Locate the cell with the specified text and output its (x, y) center coordinate. 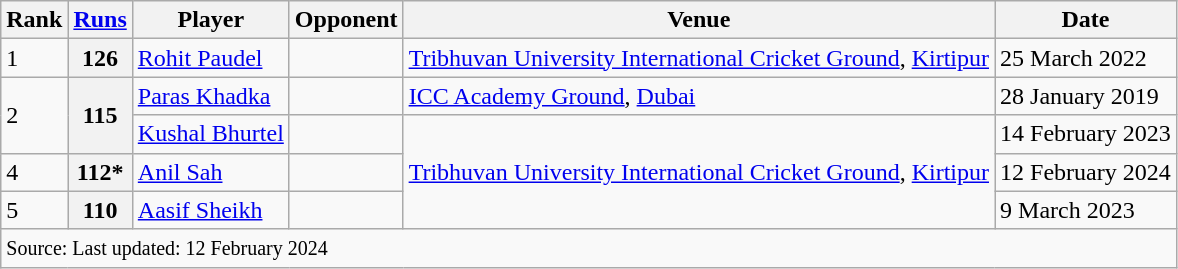
Kushal Bhurtel (210, 134)
Rank (34, 20)
Source: Last updated: 12 February 2024 (588, 248)
28 January 2019 (1086, 96)
5 (34, 210)
Player (210, 20)
2 (34, 115)
ICC Academy Ground, Dubai (698, 96)
Runs (100, 20)
4 (34, 172)
Aasif Sheikh (210, 210)
115 (100, 115)
14 February 2023 (1086, 134)
Rohit Paudel (210, 58)
1 (34, 58)
Anil Sah (210, 172)
25 March 2022 (1086, 58)
112* (100, 172)
126 (100, 58)
110 (100, 210)
Opponent (346, 20)
12 February 2024 (1086, 172)
Paras Khadka (210, 96)
Date (1086, 20)
9 March 2023 (1086, 210)
Venue (698, 20)
